For the text-containing cell, return its midpoint in [x, y] coordinate format. 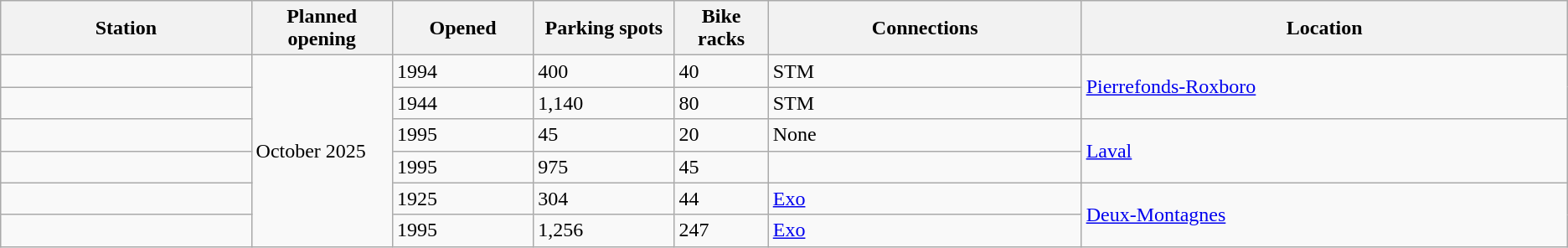
Opened [462, 28]
1925 [462, 199]
400 [604, 71]
1,256 [604, 230]
1944 [462, 103]
Parking spots [604, 28]
44 [721, 199]
80 [721, 103]
Station [126, 28]
20 [721, 135]
Laval [1324, 151]
Bike racks [721, 28]
1994 [462, 71]
October 2025 [322, 151]
247 [721, 230]
1,140 [604, 103]
Planned opening [322, 28]
Pierrefonds-Roxboro [1324, 87]
975 [604, 167]
None [925, 135]
Location [1324, 28]
Connections [925, 28]
40 [721, 71]
Deux-Montagnes [1324, 214]
304 [604, 199]
